Capture the cell that displays the provided text and extract its [X, Y] central coordinate. 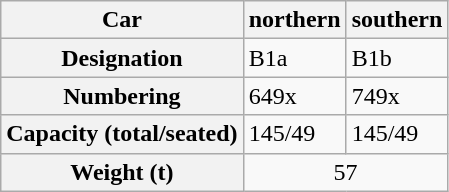
649x [294, 96]
Capacity (total/seated) [122, 134]
southern [397, 20]
Car [122, 20]
B1b [397, 58]
Numbering [122, 96]
Weight (t) [122, 172]
749x [397, 96]
Designation [122, 58]
northern [294, 20]
B1a [294, 58]
57 [346, 172]
